Return [X, Y] of the center of cell containing provided text 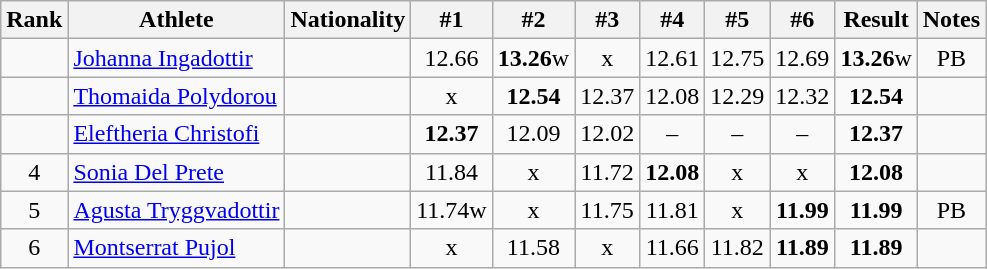
Eleftheria Christofi [176, 134]
4 [34, 172]
Montserrat Pujol [176, 248]
Nationality [348, 20]
12.32 [802, 96]
Johanna Ingadottir [176, 58]
12.02 [608, 134]
#3 [608, 20]
11.58 [533, 248]
#2 [533, 20]
11.81 [672, 210]
12.29 [738, 96]
Result [876, 20]
#6 [802, 20]
Notes [951, 20]
Agusta Tryggvadottir [176, 210]
6 [34, 248]
Rank [34, 20]
#4 [672, 20]
5 [34, 210]
Thomaida Polydorou [176, 96]
12.66 [452, 58]
11.84 [452, 172]
#1 [452, 20]
11.66 [672, 248]
11.82 [738, 248]
Athlete [176, 20]
12.09 [533, 134]
11.74w [452, 210]
11.75 [608, 210]
12.69 [802, 58]
11.72 [608, 172]
#5 [738, 20]
Sonia Del Prete [176, 172]
12.61 [672, 58]
12.75 [738, 58]
